Provide the [X, Y] coordinate of the cell's center where the given text is located.  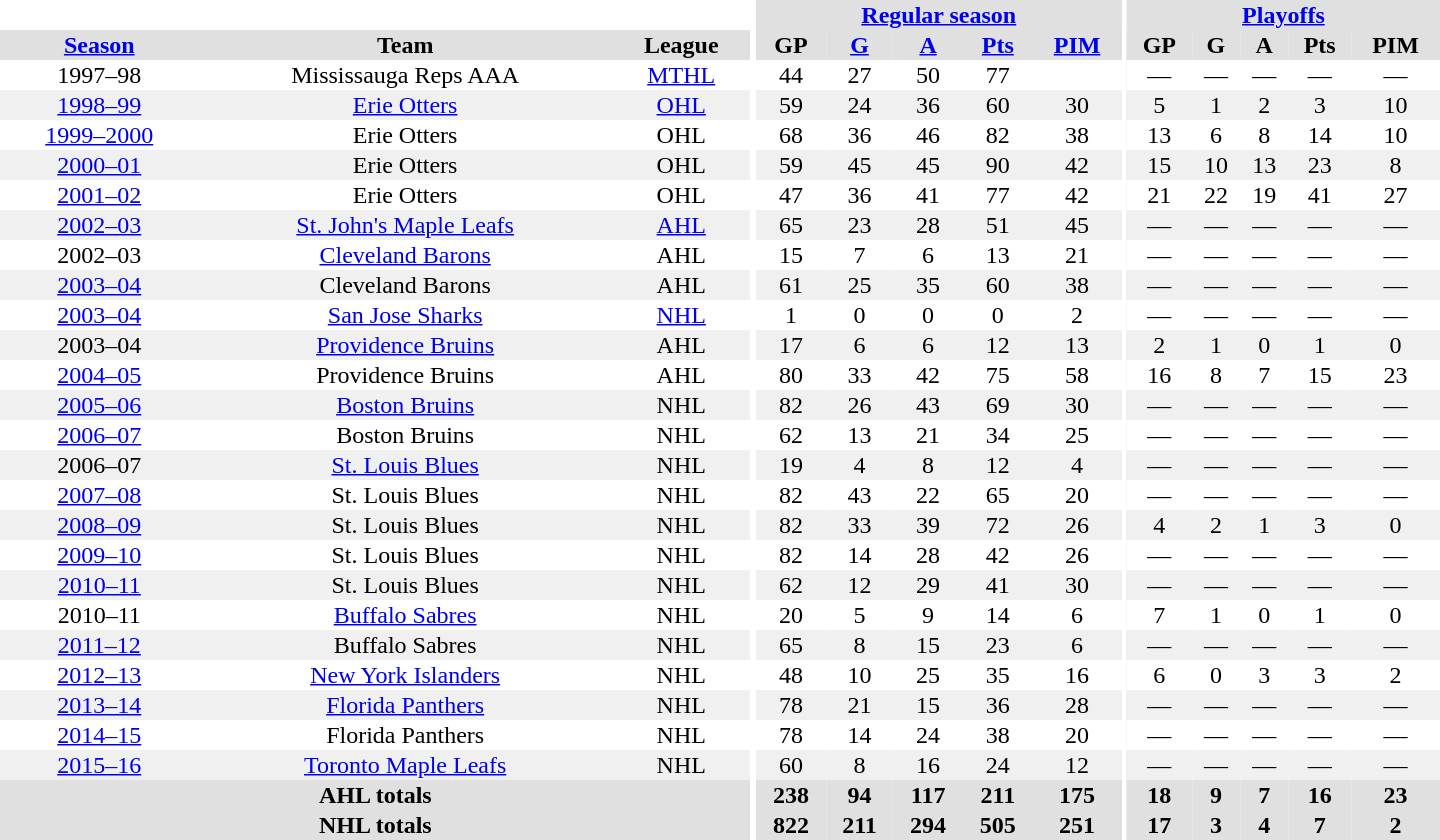
48 [791, 675]
2007–08 [100, 495]
51 [998, 225]
822 [791, 825]
90 [998, 165]
80 [791, 375]
AHL totals [376, 795]
New York Islanders [406, 675]
44 [791, 75]
2009–10 [100, 555]
39 [928, 525]
2014–15 [100, 735]
2011–12 [100, 645]
San Jose Sharks [406, 315]
294 [928, 825]
Regular season [938, 15]
Toronto Maple Leafs [406, 765]
69 [998, 405]
League [682, 45]
Playoffs [1284, 15]
NHL totals [376, 825]
2001–02 [100, 195]
1999–2000 [100, 135]
61 [791, 285]
238 [791, 795]
2015–16 [100, 765]
58 [1078, 375]
34 [998, 435]
St. John's Maple Leafs [406, 225]
46 [928, 135]
2008–09 [100, 525]
2013–14 [100, 705]
1998–99 [100, 105]
2000–01 [100, 165]
175 [1078, 795]
50 [928, 75]
2004–05 [100, 375]
29 [928, 585]
505 [998, 825]
68 [791, 135]
72 [998, 525]
47 [791, 195]
MTHL [682, 75]
117 [928, 795]
75 [998, 375]
2012–13 [100, 675]
2005–06 [100, 405]
18 [1160, 795]
Team [406, 45]
Season [100, 45]
Mississauga Reps AAA [406, 75]
251 [1078, 825]
94 [860, 795]
1997–98 [100, 75]
